Extract the [X, Y] coordinate from the center of the cell holding the provided text.  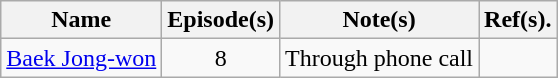
Baek Jong-won [82, 58]
Episode(s) [221, 20]
Through phone call [380, 58]
Note(s) [380, 20]
Name [82, 20]
8 [221, 58]
Ref(s). [518, 20]
